Scan for the cell matching the given text and deliver its (x, y) coordinate at center. 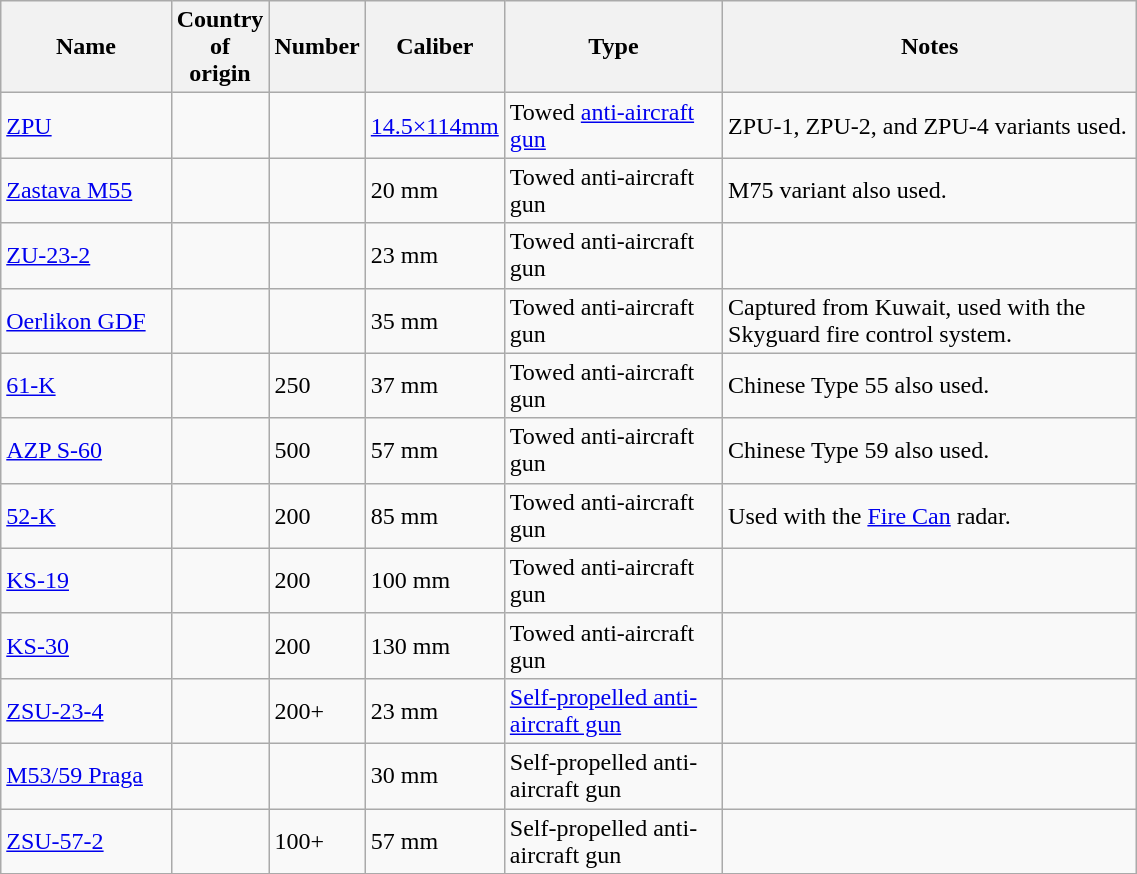
100+ (317, 840)
35 mm (434, 320)
ZSU-23-4 (86, 710)
Country of origin (220, 47)
52-K (86, 516)
Zastava M55 (86, 190)
14.5×114mm (434, 126)
Type (613, 47)
500 (317, 450)
100 mm (434, 580)
Caliber (434, 47)
M75 variant also used. (930, 190)
20 mm (434, 190)
250 (317, 386)
ZSU-57-2 (86, 840)
Used with the Fire Can radar. (930, 516)
ZPU (86, 126)
Chinese Type 59 also used. (930, 450)
200+ (317, 710)
Number (317, 47)
Oerlikon GDF (86, 320)
85 mm (434, 516)
Notes (930, 47)
Captured from Kuwait, used with the Skyguard fire control system. (930, 320)
37 mm (434, 386)
Name (86, 47)
61-K (86, 386)
30 mm (434, 776)
AZP S-60 (86, 450)
KS-30 (86, 646)
M53/59 Praga (86, 776)
KS-19 (86, 580)
ZPU-1, ZPU-2, and ZPU-4 variants used. (930, 126)
ZU-23-2 (86, 256)
Chinese Type 55 also used. (930, 386)
130 mm (434, 646)
